From the cell containing the given text, extract its center point as (x, y) coordinate. 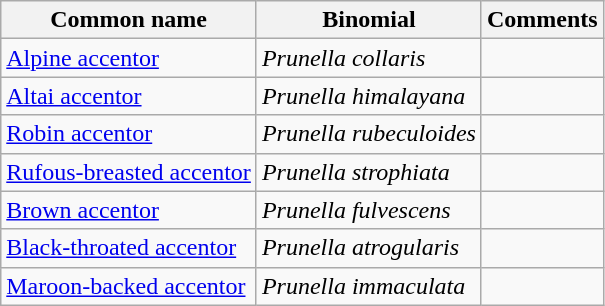
Comments (542, 20)
Prunella atrogularis (368, 248)
Maroon-backed accentor (129, 286)
Robin accentor (129, 134)
Altai accentor (129, 96)
Prunella collaris (368, 58)
Prunella fulvescens (368, 210)
Prunella rubeculoides (368, 134)
Black-throated accentor (129, 248)
Prunella strophiata (368, 172)
Rufous-breasted accentor (129, 172)
Brown accentor (129, 210)
Prunella immaculata (368, 286)
Alpine accentor (129, 58)
Common name (129, 20)
Binomial (368, 20)
Prunella himalayana (368, 96)
